Extract the [X, Y] coordinate from the center of the cell holding the provided text.  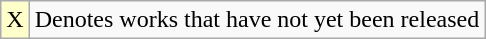
Denotes works that have not yet been released [257, 20]
X [15, 20]
